Provide the (X, Y) coordinate of the cell's center where the given text is located.  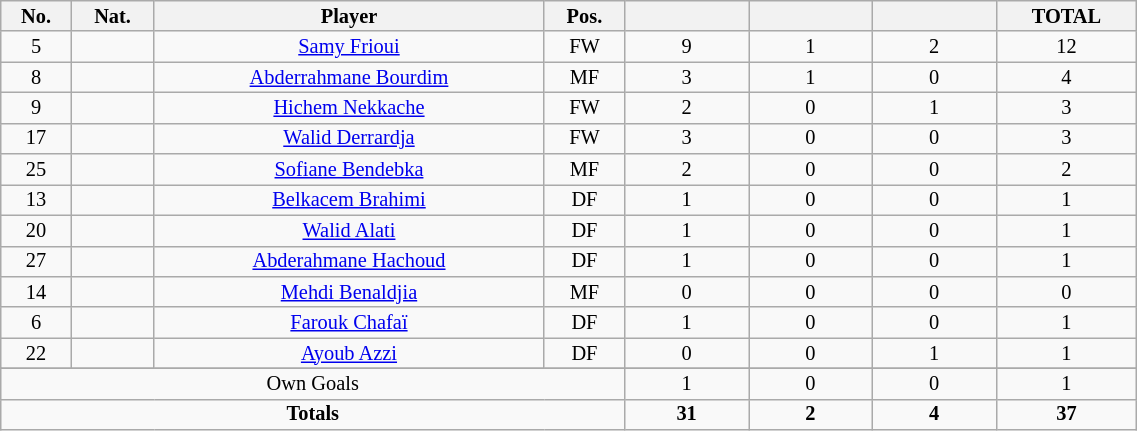
Mehdi Benaldjia (349, 292)
TOTAL (1066, 16)
Nat. (112, 16)
17 (36, 138)
Abderrahmane Bourdim (349, 78)
Walid Derrardja (349, 138)
Player (349, 16)
20 (36, 230)
27 (36, 262)
Own Goals (313, 384)
31 (687, 414)
Pos. (584, 16)
25 (36, 170)
No. (36, 16)
8 (36, 78)
12 (1066, 46)
13 (36, 200)
Belkacem Brahimi (349, 200)
Abderahmane Hachoud (349, 262)
14 (36, 292)
Totals (313, 414)
22 (36, 354)
6 (36, 322)
Hichem Nekkache (349, 108)
Samy Frioui (349, 46)
Ayoub Azzi (349, 354)
Sofiane Bendebka (349, 170)
Walid Alati (349, 230)
37 (1066, 414)
Farouk Chafaï (349, 322)
5 (36, 46)
